Return the [x, y] coordinate for the center point of the cell that contains the specified text.  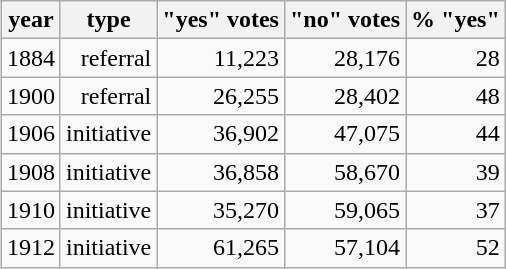
36,902 [221, 134]
1910 [30, 210]
26,255 [221, 96]
"no" votes [344, 20]
61,265 [221, 248]
59,065 [344, 210]
47,075 [344, 134]
37 [456, 210]
1900 [30, 96]
36,858 [221, 172]
44 [456, 134]
1884 [30, 58]
11,223 [221, 58]
52 [456, 248]
57,104 [344, 248]
28,176 [344, 58]
1912 [30, 248]
35,270 [221, 210]
year [30, 20]
39 [456, 172]
28,402 [344, 96]
type [108, 20]
48 [456, 96]
1906 [30, 134]
"yes" votes [221, 20]
28 [456, 58]
% "yes" [456, 20]
1908 [30, 172]
58,670 [344, 172]
